Pinpoint the cell where the given text exists, returning its [X, Y] midpoint coordinate. 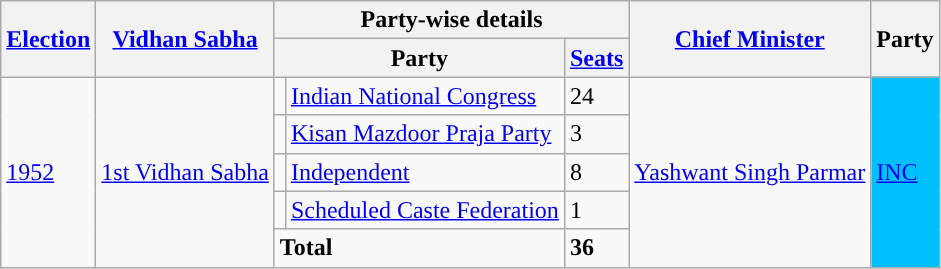
Election [48, 39]
INC [905, 172]
Kisan Mazdoor Praja Party [424, 134]
1952 [48, 172]
8 [596, 172]
Total [419, 248]
Party-wise details [451, 20]
Independent [424, 172]
24 [596, 96]
Yashwant Singh Parmar [750, 172]
Vidhan Sabha [185, 39]
1st Vidhan Sabha [185, 172]
Indian National Congress [424, 96]
1 [596, 210]
36 [596, 248]
Scheduled Caste Federation [424, 210]
Seats [596, 58]
Chief Minister [750, 39]
3 [596, 134]
